From the cell containing the given text, extract its center point as (x, y) coordinate. 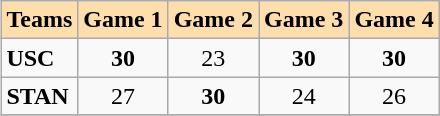
27 (123, 96)
USC (40, 58)
Game 3 (303, 20)
23 (213, 58)
Teams (40, 20)
24 (303, 96)
STAN (40, 96)
Game 2 (213, 20)
Game 4 (394, 20)
26 (394, 96)
Game 1 (123, 20)
